Identify which cell holds the provided text, then report its [x, y] central coordinate. 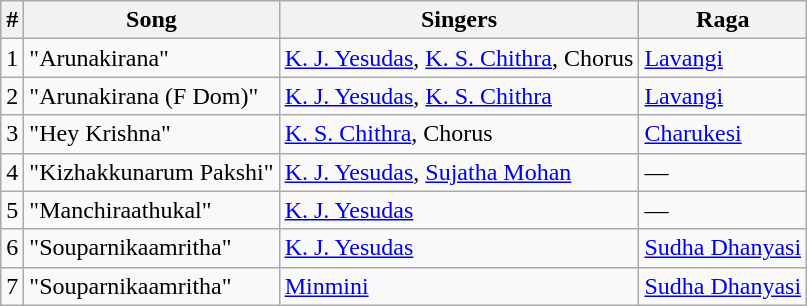
1 [12, 58]
Song [152, 20]
5 [12, 210]
4 [12, 172]
Raga [723, 20]
"Manchiraathukal" [152, 210]
3 [12, 134]
"Arunakirana" [152, 58]
"Kizhakkunarum Pakshi" [152, 172]
Charukesi [723, 134]
K. J. Yesudas, K. S. Chithra, Chorus [459, 58]
6 [12, 248]
K. S. Chithra, Chorus [459, 134]
Singers [459, 20]
# [12, 20]
2 [12, 96]
"Arunakirana (F Dom)" [152, 96]
Minmini [459, 286]
K. J. Yesudas, K. S. Chithra [459, 96]
7 [12, 286]
K. J. Yesudas, Sujatha Mohan [459, 172]
"Hey Krishna" [152, 134]
